Search for the cell housing the specified text and yield its [X, Y] center coordinate. 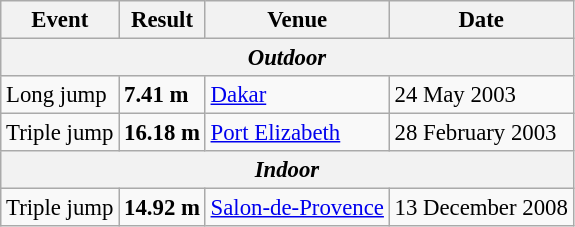
Port Elizabeth [297, 133]
14.92 m [162, 208]
Event [60, 20]
Venue [297, 20]
Long jump [60, 95]
28 February 2003 [481, 133]
Outdoor [287, 58]
24 May 2003 [481, 95]
Result [162, 20]
16.18 m [162, 133]
Indoor [287, 170]
Dakar [297, 95]
7.41 m [162, 95]
13 December 2008 [481, 208]
Salon-de-Provence [297, 208]
Date [481, 20]
